Capture the cell that displays the provided text and extract its [X, Y] central coordinate. 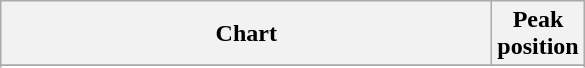
Chart [246, 34]
Peakposition [538, 34]
